Search for the cell housing the specified text and yield its (X, Y) center coordinate. 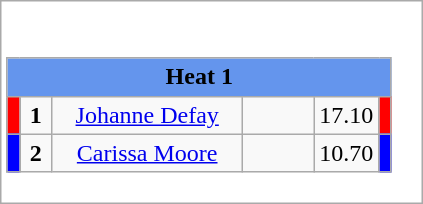
10.70 (346, 153)
1 (36, 115)
Carissa Moore (148, 153)
2 (36, 153)
Heat 1 1 Johanne Defay 17.10 2 Carissa Moore 10.70 (212, 102)
Heat 1 (199, 77)
17.10 (346, 115)
Johanne Defay (148, 115)
